Detect which cell encompasses the target text, then output its [X, Y] center coordinate. 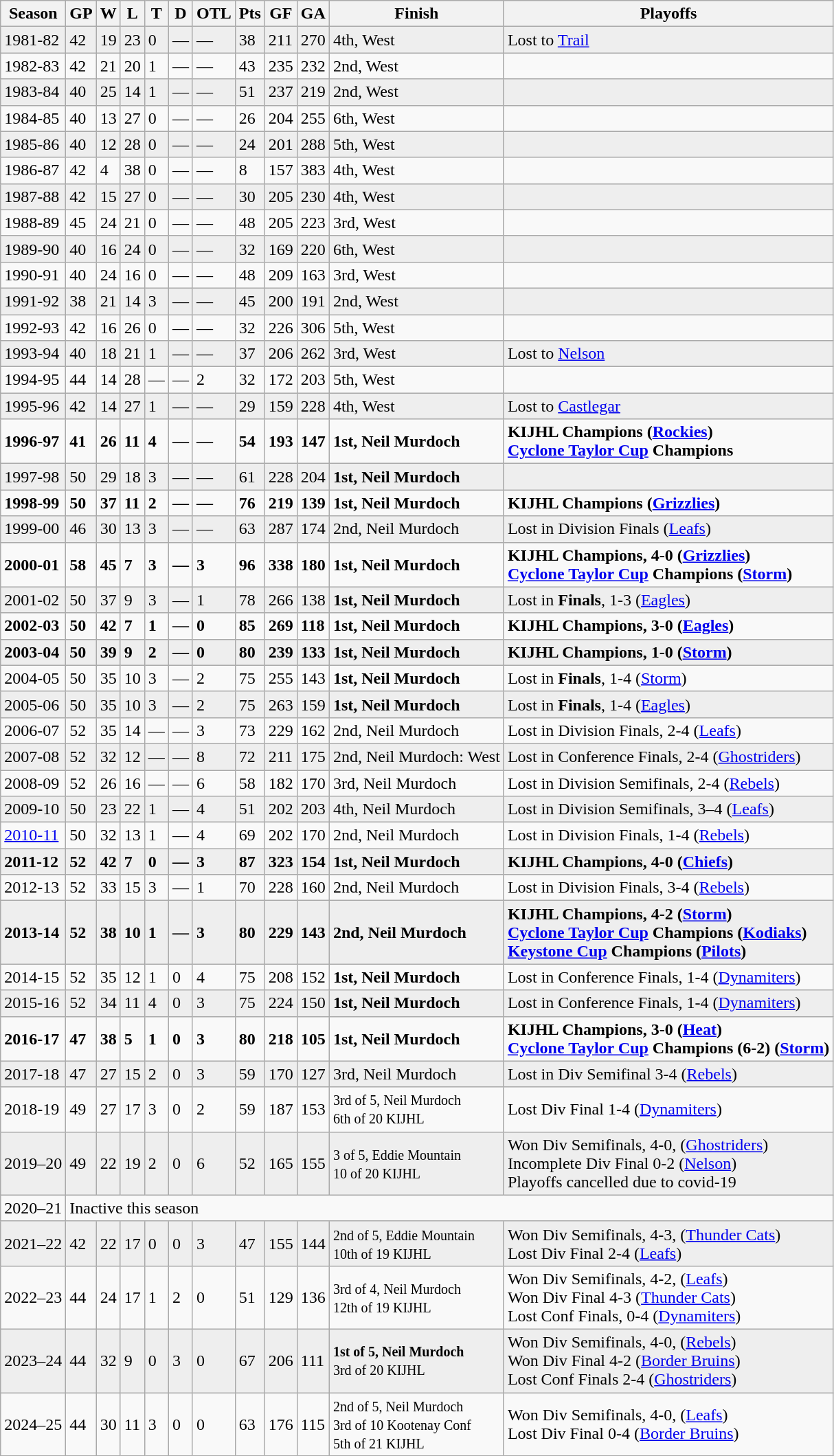
78 [250, 600]
133 [313, 652]
72 [250, 757]
2010-11 [33, 836]
239 [280, 652]
KIJHL Champions (Grizzlies) [668, 503]
Finish [416, 14]
Lost in Finals, 1-4 (Eagles) [668, 704]
Won Div Semifinals, 4-3, (Thunder Cats)Lost Div Final 2-4 (Leafs) [668, 1244]
1984-85 [33, 118]
338 [280, 565]
118 [313, 626]
KIJHL Champions, 3-0 (Eagles) [668, 626]
2021–22 [33, 1244]
152 [313, 977]
KIJHL Champions (Rockies)Cyclone Taylor Cup Champions [668, 441]
323 [280, 862]
Lost Div Final 1-4 (Dynamiters) [668, 1109]
191 [313, 301]
3rd of 4, Neil Murdoch12th of 19 KIJHL [416, 1297]
165 [280, 1163]
87 [250, 862]
Lost in Conference Finals, 2-4 (Ghostriders) [668, 757]
287 [280, 529]
2004-05 [33, 678]
2024–25 [33, 1424]
61 [250, 477]
263 [280, 704]
GA [313, 14]
201 [280, 144]
2003-04 [33, 652]
2008-09 [33, 783]
136 [313, 1297]
1982-83 [33, 66]
Season [33, 14]
1989-90 [33, 249]
Won Div Semifinals, 4-0, (Leafs)Lost Div Final 0-4 (Border Bruins) [668, 1424]
20 [132, 66]
3 of 5, Eddie Mountain10 of 20 KIJHL [416, 1163]
2015-16 [33, 1003]
187 [280, 1109]
180 [313, 565]
270 [313, 40]
Won Div Semifinals, 4-2, (Leafs)Won Div Final 4-3 (Thunder Cats)Lost Conf Finals, 0-4 (Dynamiters) [668, 1297]
4th, Neil Murdoch [416, 809]
160 [313, 888]
147 [313, 441]
1996-97 [33, 441]
2005-06 [33, 704]
Lost in Finals, 1-4 (Storm) [668, 678]
111 [313, 1360]
200 [280, 301]
2013-14 [33, 932]
208 [280, 977]
KIJHL Champions, 4-0 (Grizzlies)Cyclone Taylor Cup Champions (Storm) [668, 565]
176 [280, 1424]
Lost in Division Finals, 2-4 (Leafs) [668, 730]
262 [313, 354]
1988-89 [33, 223]
230 [313, 197]
288 [313, 144]
T [157, 14]
2014-15 [33, 977]
43 [250, 66]
Lost in Division Semifinals, 2-4 (Rebels) [668, 783]
224 [280, 1003]
175 [313, 757]
39 [109, 652]
1st of 5, Neil Murdoch3rd of 20 KIJHL [416, 1360]
2007-08 [33, 757]
2023–24 [33, 1360]
5 [132, 1039]
33 [109, 888]
172 [280, 380]
2020–21 [33, 1208]
D [180, 14]
1985-86 [33, 144]
2000-01 [33, 565]
138 [313, 600]
144 [313, 1244]
2017-18 [33, 1074]
41 [81, 441]
KIJHL Champions, 4-0 (Chiefs) [668, 862]
Lost in Division Finals, 3-4 (Rebels) [668, 888]
269 [280, 626]
73 [250, 730]
KIJHL Champions, 3-0 (Heat)Cyclone Taylor Cup Champions (6-2) (Storm) [668, 1039]
1998-99 [33, 503]
L [132, 14]
209 [280, 275]
W [109, 14]
76 [250, 503]
2006-07 [33, 730]
KIJHL Champions, 4-2 (Storm)Cyclone Taylor Cup Champions (Kodiaks) Keystone Cup Champions (Pilots) [668, 932]
1997-98 [33, 477]
306 [313, 328]
OTL [214, 14]
1992-93 [33, 328]
Pts [250, 14]
232 [313, 66]
1999-00 [33, 529]
70 [250, 888]
KIJHL Champions, 1-0 (Storm) [668, 652]
54 [250, 441]
127 [313, 1074]
157 [280, 170]
46 [81, 529]
2nd, Neil Murdoch: West [416, 757]
220 [313, 249]
25 [109, 92]
237 [280, 92]
218 [280, 1039]
GP [81, 14]
Lost in Division Finals, 1-4 (Rebels) [668, 836]
1986-87 [33, 170]
2nd of 5, Neil Murdoch3rd of 10 Kootenay Conf5th of 21 KIJHL [416, 1424]
Lost in Division Finals (Leafs) [668, 529]
Playoffs [668, 14]
129 [280, 1297]
2002-03 [33, 626]
2022–23 [33, 1297]
2019–20 [33, 1163]
Lost to Castlegar [668, 406]
67 [250, 1360]
85 [250, 626]
1995-96 [33, 406]
Lost to Trail [668, 40]
154 [313, 862]
3rd of 5, Neil Murdoch6th of 20 KIJHL [416, 1109]
115 [313, 1424]
150 [313, 1003]
1987-88 [33, 197]
163 [313, 275]
162 [313, 730]
223 [313, 223]
139 [313, 503]
Lost in Finals, 1-3 (Eagles) [668, 600]
1981-82 [33, 40]
266 [280, 600]
1990-91 [33, 275]
1983-84 [33, 92]
Won Div Semifinals, 4-0, (Rebels)Won Div Final 4-2 (Border Bruins)Lost Conf Finals 2-4 (Ghostriders) [668, 1360]
34 [109, 1003]
226 [280, 328]
1991-92 [33, 301]
Lost to Nelson [668, 354]
1994-95 [33, 380]
2018-19 [33, 1109]
193 [280, 441]
383 [313, 170]
153 [313, 1109]
Lost in Div Semifinal 3-4 (Rebels) [668, 1074]
96 [250, 565]
1993-94 [33, 354]
105 [313, 1039]
Won Div Semifinals, 4-0, (Ghostriders)Incomplete Div Final 0-2 (Nelson)Playoffs cancelled due to covid-19 [668, 1163]
169 [280, 249]
182 [280, 783]
GF [280, 14]
2012-13 [33, 888]
2011-12 [33, 862]
69 [250, 836]
2016-17 [33, 1039]
2001-02 [33, 600]
2nd of 5, Eddie Mountain10th of 19 KIJHL [416, 1244]
2009-10 [33, 809]
235 [280, 66]
Inactive this season [449, 1208]
Lost in Division Semifinals, 3–4 (Leafs) [668, 809]
174 [313, 529]
